Extract the [X, Y] coordinate from the center of the cell holding the provided text.  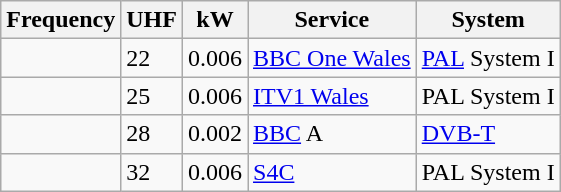
25 [152, 96]
ITV1 Wales [332, 96]
BBC One Wales [332, 58]
22 [152, 58]
0.002 [214, 134]
UHF [152, 20]
System [488, 20]
S4C [332, 172]
Frequency [61, 20]
BBC A [332, 134]
Service [332, 20]
28 [152, 134]
32 [152, 172]
DVB-T [488, 134]
kW [214, 20]
